Find where the given text appears and provide that cell's center as [X, Y] coordinate. 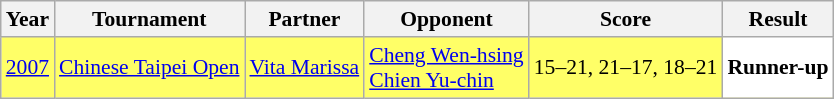
15–21, 21–17, 18–21 [626, 68]
Opponent [446, 19]
Chinese Taipei Open [149, 68]
Partner [304, 19]
Score [626, 19]
Result [778, 19]
Vita Marissa [304, 68]
Tournament [149, 19]
Cheng Wen-hsing Chien Yu-chin [446, 68]
Year [28, 19]
Runner-up [778, 68]
2007 [28, 68]
